Scan for the cell matching the given text and deliver its (X, Y) coordinate at center. 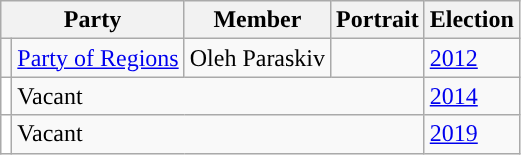
2014 (472, 96)
Party of Regions (98, 58)
Oleh Paraskiv (257, 58)
Election (472, 20)
Member (257, 20)
2012 (472, 58)
2019 (472, 134)
Portrait (378, 20)
Party (92, 20)
